Detect which cell encompasses the target text, then output its (X, Y) center coordinate. 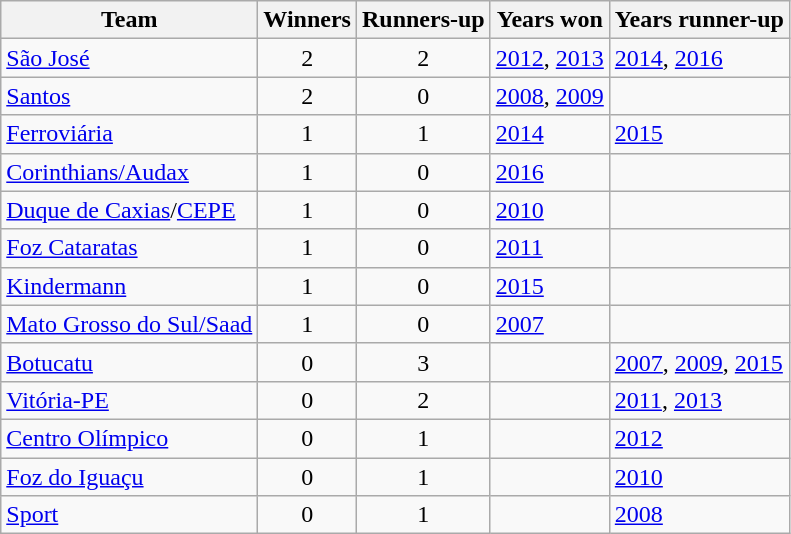
2014, 2016 (699, 58)
2007, 2009, 2015 (699, 362)
2016 (550, 172)
Winners (308, 20)
Botucatu (130, 362)
Corinthians/Audax (130, 172)
2011 (550, 248)
Sport (130, 515)
2012, 2013 (550, 58)
Santos (130, 96)
Ferroviária (130, 134)
Years won (550, 20)
2011, 2013 (699, 400)
Years runner-up (699, 20)
2012 (699, 438)
3 (423, 362)
2008 (699, 515)
Foz Cataratas (130, 248)
São José (130, 58)
Kindermann (130, 286)
Foz do Iguaçu (130, 477)
Duque de Caxias/CEPE (130, 210)
Team (130, 20)
Centro Olímpico (130, 438)
Mato Grosso do Sul/Saad (130, 324)
2008, 2009 (550, 96)
2014 (550, 134)
Runners-up (423, 20)
2007 (550, 324)
Vitória-PE (130, 400)
